Identify which cell holds the provided text, then report its (X, Y) central coordinate. 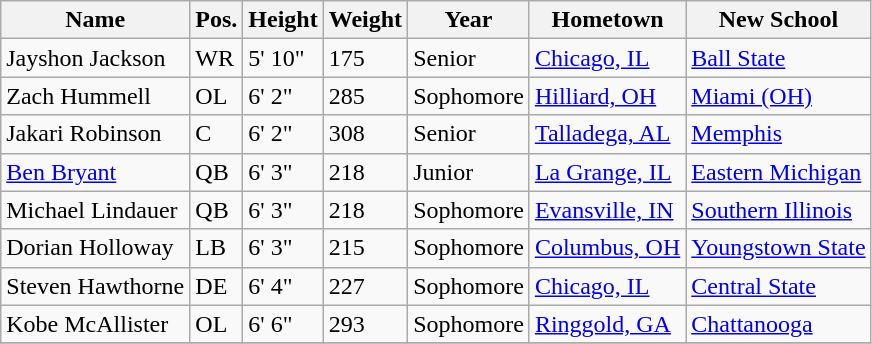
Southern Illinois (778, 210)
Ball State (778, 58)
Ben Bryant (96, 172)
Junior (469, 172)
Zach Hummell (96, 96)
285 (365, 96)
Pos. (216, 20)
Evansville, IN (607, 210)
C (216, 134)
Steven Hawthorne (96, 286)
New School (778, 20)
227 (365, 286)
Name (96, 20)
Jayshon Jackson (96, 58)
Youngstown State (778, 248)
Michael Lindauer (96, 210)
Ringgold, GA (607, 324)
Hometown (607, 20)
Chattanooga (778, 324)
Dorian Holloway (96, 248)
215 (365, 248)
WR (216, 58)
Height (283, 20)
Central State (778, 286)
Jakari Robinson (96, 134)
LB (216, 248)
Year (469, 20)
175 (365, 58)
308 (365, 134)
Miami (OH) (778, 96)
Talladega, AL (607, 134)
Columbus, OH (607, 248)
La Grange, IL (607, 172)
6' 6" (283, 324)
DE (216, 286)
Eastern Michigan (778, 172)
Hilliard, OH (607, 96)
Weight (365, 20)
6' 4" (283, 286)
293 (365, 324)
Kobe McAllister (96, 324)
Memphis (778, 134)
5' 10" (283, 58)
